Pinpoint the cell where the given text exists, returning its (x, y) midpoint coordinate. 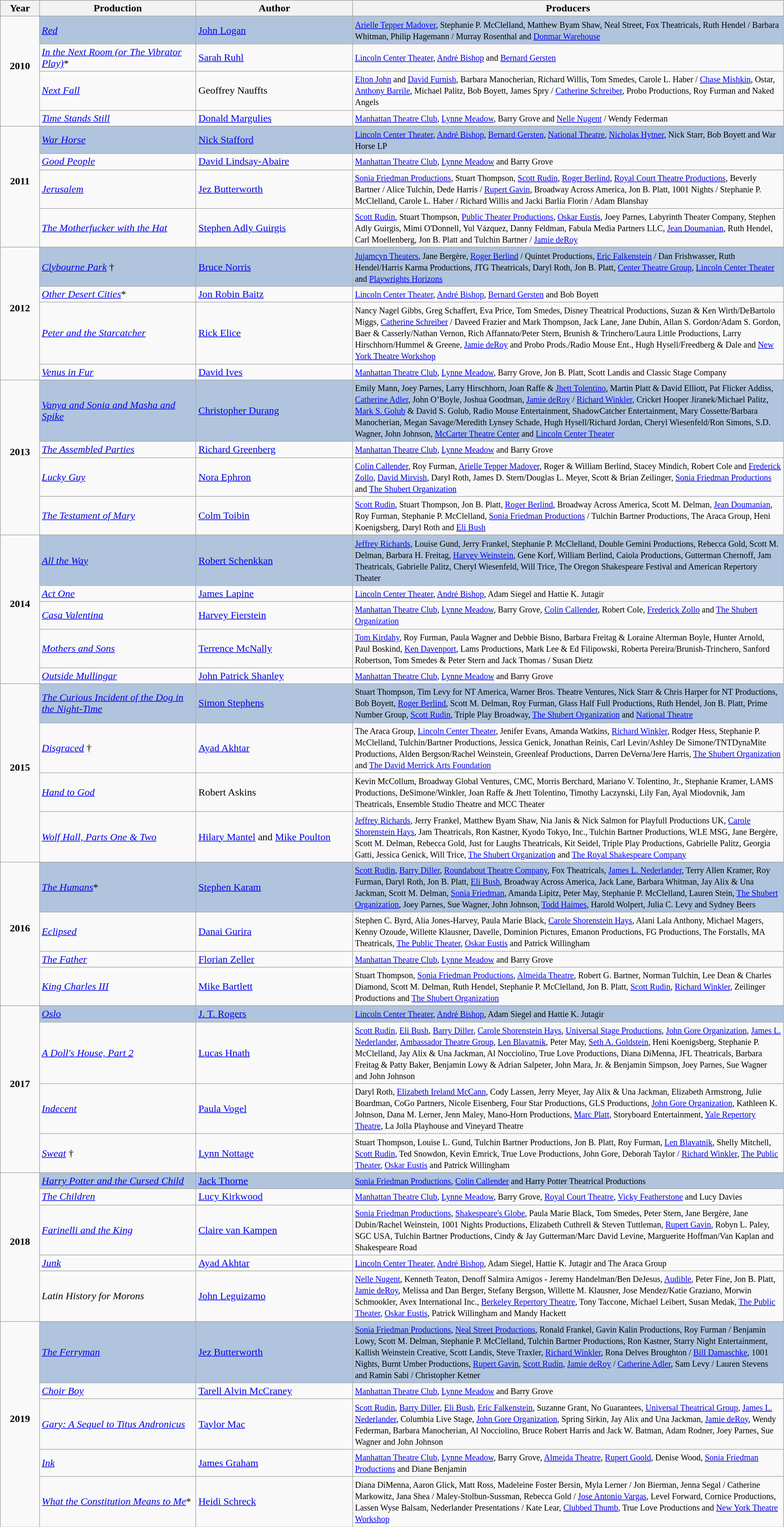
Sweat † (118, 1153)
Manhattan Theatre Club, Lynne Meadow, Barry Grove, Almeida Theatre, Rupert Goold, Denise Wood, Sonia Friedman Productions and Diane Benjamin (568, 1463)
Casa Valentina (118, 615)
Time Stands Still (118, 118)
Stephen Adly Guirgis (274, 228)
Manhattan Theatre Club, Lynne Meadow, Barry Grove and Nelle Nugent / Wendy Federman (568, 118)
2011 (20, 186)
Lucas Hnath (274, 1053)
Lucy Kirkwood (274, 1197)
Jerusalem (118, 189)
Junk (118, 1263)
The Assembled Parties (118, 450)
Jon Robin Baitz (274, 294)
Next Fall (118, 91)
John Leguizamo (274, 1296)
2012 (20, 313)
Nora Ephron (274, 477)
A Doll's House, Part 2 (118, 1053)
Harvey Fierstein (274, 615)
Production (118, 8)
John Logan (274, 30)
Mothers and Sons (118, 648)
What the Constitution Means to Me* (118, 1502)
Stephen Karam (274, 887)
Venus in Fur (118, 372)
Farinelli and the King (118, 1230)
Danai Gurira (274, 931)
Gary: A Sequel to Titus Andronicus (118, 1424)
All the Way (118, 560)
James Graham (274, 1463)
Other Desert Cities* (118, 294)
Mike Bartlett (274, 987)
Christopher Durang (274, 411)
Producers (568, 8)
2014 (20, 610)
2013 (20, 458)
The Curious Incident of the Dog in the Night-Time (118, 703)
Author (274, 8)
Choir Boy (118, 1391)
The Humans* (118, 887)
In the Next Room (or The Vibrator Play)* (118, 57)
David Lindsay-Abaire (274, 162)
2016 (20, 934)
Colm Toibin (274, 516)
War Horse (118, 140)
Lynn Nottage (274, 1153)
Red (118, 30)
Robert Askins (274, 792)
Oslo (118, 1014)
Manhattan Theatre Club, Lynne Meadow, Barry Grove, Royal Court Theatre, Vicky Featherstone and Lucy Davies (568, 1197)
Terrence McNally (274, 648)
Bruce Norris (274, 267)
Clybourne Park † (118, 267)
Taylor Mac (274, 1424)
Manhattan Theatre Club, Lynne Meadow, Barry Grove, Jon B. Platt, Scott Landis and Classic Stage Company (568, 372)
Indecent (118, 1109)
Lincoln Center Theater, André Bishop and Bernard Gersten (568, 57)
Richard Greenberg (274, 450)
James Lapine (274, 594)
Peter and the Starcatcher (118, 333)
Paula Vogel (274, 1109)
J. T. Rogers (274, 1014)
Ink (118, 1463)
Lincoln Center Theater, André Bishop, Bernard Gersten and Bob Boyett (568, 294)
The Father (118, 959)
Outside Mullingar (118, 676)
John Patrick Shanley (274, 676)
Claire van Kampen (274, 1230)
Wolf Hall, Parts One & Two (118, 837)
Eclipsed (118, 931)
Good People (118, 162)
The Ferryman (118, 1352)
Heidi Schreck (274, 1502)
Latin History for Morons (118, 1296)
Lincoln Center Theater, André Bishop, Adam Siegel, Hattie K. Jutagir and The Araca Group (568, 1263)
Year (20, 8)
Donald Margulies (274, 118)
Lincoln Center Theater, André Bishop, Bernard Gersten, National Theatre, Nicholas Hytner, Nick Starr, Bob Boyett and War Horse LP (568, 140)
The Motherfucker with the Hat (118, 228)
Sarah Ruhl (274, 57)
Simon Stephens (274, 703)
Disgraced † (118, 747)
2018 (20, 1247)
2010 (20, 71)
Robert Schenkkan (274, 560)
2017 (20, 1089)
Geoffrey Nauffts (274, 91)
Jack Thorne (274, 1181)
Nick Stafford (274, 140)
Sonia Friedman Productions, Colin Callender and Harry Potter Theatrical Productions (568, 1181)
Rick Elice (274, 333)
Vanya and Sonia and Masha and Spike (118, 411)
David Ives (274, 372)
Manhattan Theatre Club, Lynne Meadow, Barry Grove, Colin Callender, Robert Cole, Frederick Zollo and The Shubert Organization (568, 615)
Hand to God (118, 792)
The Children (118, 1197)
Hilary Mantel and Mike Poulton (274, 837)
Florian Zeller (274, 959)
Act One (118, 594)
Tarell Alvin McCraney (274, 1391)
King Charles III (118, 987)
Harry Potter and the Cursed Child (118, 1181)
2015 (20, 773)
The Testament of Mary (118, 516)
2019 (20, 1424)
Lucky Guy (118, 477)
